Extract the [x, y] coordinate from the center of the cell holding the provided text.  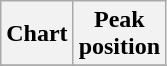
Peakposition [119, 34]
Chart [37, 34]
